Locate the cell with the specified text and output its (X, Y) center coordinate. 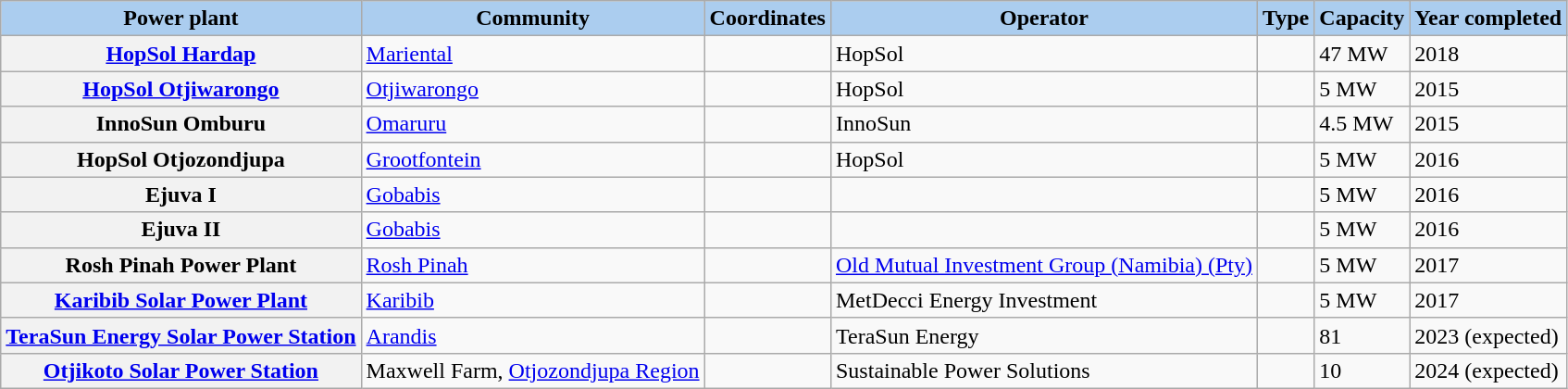
Mariental (533, 54)
Ejuva II (181, 230)
Old Mutual Investment Group (Namibia) (Pty) (1044, 265)
TeraSun Energy (1044, 335)
Arandis (533, 335)
Ejuva I (181, 194)
Rosh Pinah (533, 265)
Grootfontein (533, 159)
Coordinates (767, 19)
81 (1363, 335)
Maxwell Farm, Otjozondjupa Region (533, 370)
Rosh Pinah Power Plant (181, 265)
Operator (1044, 19)
Capacity (1363, 19)
2018 (1488, 54)
2023 (expected) (1488, 335)
Omaruru (533, 124)
HopSol Hardap (181, 54)
InnoSun Omburu (181, 124)
Karibib Solar Power Plant (181, 300)
HopSol Otjiwarongo (181, 89)
TeraSun Energy Solar Power Station (181, 335)
Karibib (533, 300)
Power plant (181, 19)
MetDecci Energy Investment (1044, 300)
Type (1285, 19)
10 (1363, 370)
Community (533, 19)
Otjikoto Solar Power Station (181, 370)
HopSol Otjozondjupa (181, 159)
Sustainable Power Solutions (1044, 370)
2024 (expected) (1488, 370)
Otjiwarongo (533, 89)
47 MW (1363, 54)
InnoSun (1044, 124)
Year completed (1488, 19)
4.5 MW (1363, 124)
